Provide the (X, Y) coordinate of the cell's center where the given text is located.  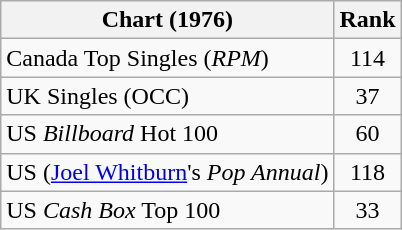
US (Joel Whitburn's Pop Annual) (168, 172)
Chart (1976) (168, 20)
US Cash Box Top 100 (168, 210)
Rank (368, 20)
118 (368, 172)
33 (368, 210)
114 (368, 58)
UK Singles (OCC) (168, 96)
37 (368, 96)
Canada Top Singles (RPM) (168, 58)
60 (368, 134)
US Billboard Hot 100 (168, 134)
